Determine the [X, Y] coordinate at the center of the cell enclosing the given text.  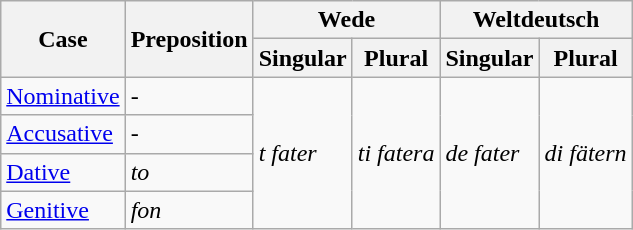
to [189, 172]
ti fatera [396, 153]
t fater [302, 153]
fon [189, 210]
Case [63, 39]
di fätern [586, 153]
de fater [490, 153]
Wede [346, 20]
Nominative [63, 96]
Dative [63, 172]
Preposition [189, 39]
Accusative [63, 134]
Weltdeutsch [536, 20]
Genitive [63, 210]
